Find where the given text appears and provide that cell's center as (X, Y) coordinate. 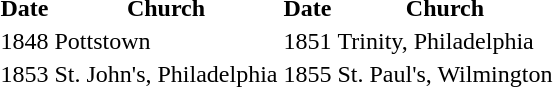
1851 (308, 41)
Pottstown (166, 41)
